Return the [x, y] coordinate for the center point of the cell that contains the specified text.  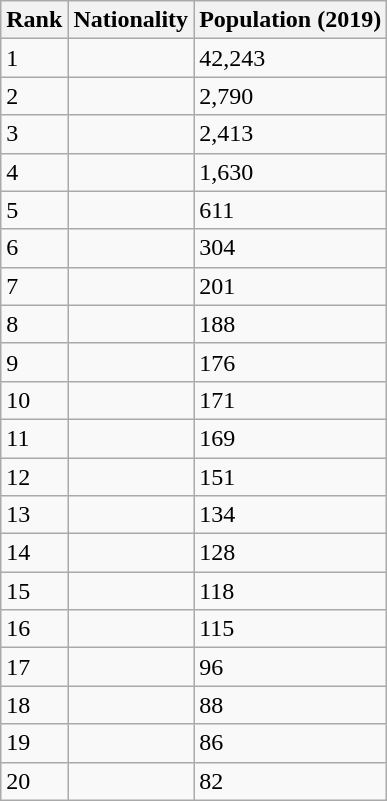
7 [34, 286]
304 [290, 248]
Rank [34, 20]
115 [290, 629]
1,630 [290, 172]
5 [34, 210]
86 [290, 743]
Population (2019) [290, 20]
2,790 [290, 96]
188 [290, 324]
128 [290, 553]
11 [34, 438]
82 [290, 781]
96 [290, 667]
15 [34, 591]
151 [290, 477]
20 [34, 781]
176 [290, 362]
6 [34, 248]
134 [290, 515]
1 [34, 58]
169 [290, 438]
10 [34, 400]
19 [34, 743]
16 [34, 629]
118 [290, 591]
18 [34, 705]
Nationality [131, 20]
611 [290, 210]
4 [34, 172]
17 [34, 667]
201 [290, 286]
14 [34, 553]
9 [34, 362]
3 [34, 134]
8 [34, 324]
12 [34, 477]
13 [34, 515]
88 [290, 705]
42,243 [290, 58]
2,413 [290, 134]
2 [34, 96]
171 [290, 400]
